Return [x, y] of the center of cell containing provided text 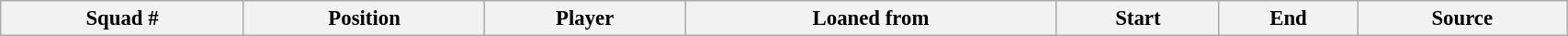
Squad # [123, 18]
Position [364, 18]
Source [1462, 18]
Player [585, 18]
Loaned from [871, 18]
End [1288, 18]
Start [1137, 18]
